From the cell containing the given text, extract its center point as (x, y) coordinate. 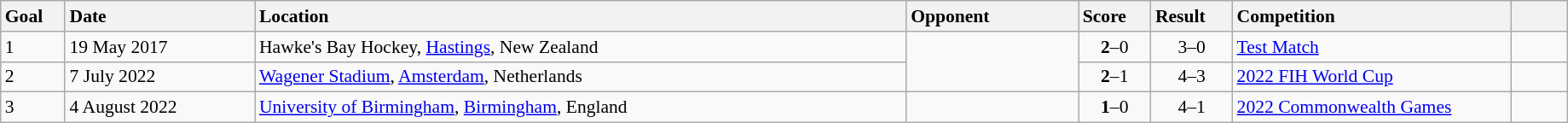
Location (581, 16)
Hawke's Bay Hockey, Hastings, New Zealand (581, 47)
Test Match (1373, 47)
4–1 (1192, 108)
Goal (33, 16)
7 July 2022 (159, 77)
4–3 (1192, 77)
2–0 (1115, 47)
Score (1115, 16)
4 August 2022 (159, 108)
2022 Commonwealth Games (1373, 108)
3–0 (1192, 47)
Wagener Stadium, Amsterdam, Netherlands (581, 77)
2022 FIH World Cup (1373, 77)
3 (33, 108)
2 (33, 77)
Date (159, 16)
Opponent (992, 16)
19 May 2017 (159, 47)
1 (33, 47)
University of Birmingham, Birmingham, England (581, 108)
2–1 (1115, 77)
1–0 (1115, 108)
Competition (1373, 16)
Result (1192, 16)
